Capture the cell that displays the provided text and extract its (x, y) central coordinate. 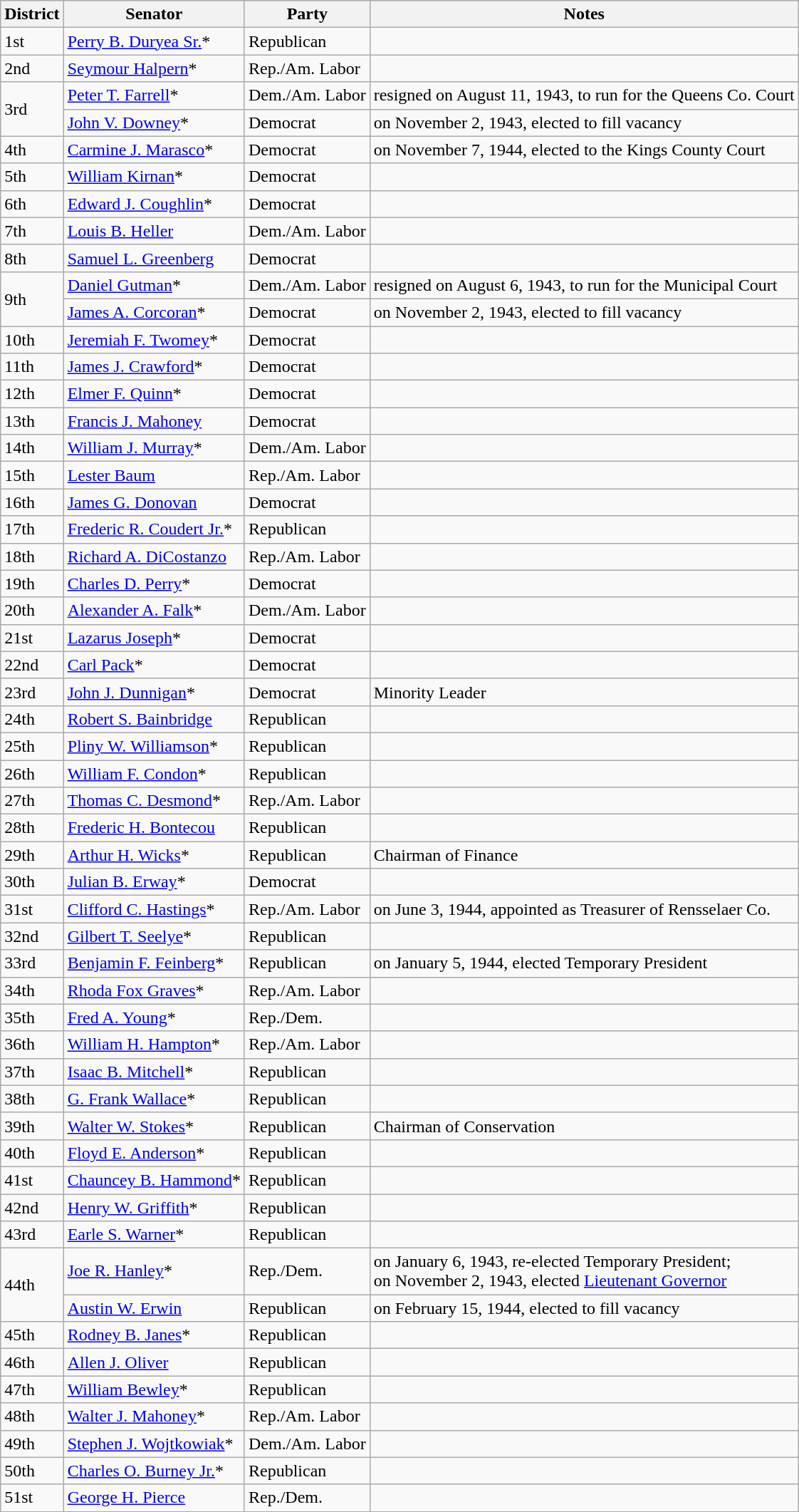
Daniel Gutman* (154, 285)
Charles O. Burney Jr.* (154, 1471)
Joe R. Hanley* (154, 1271)
James G. Donovan (154, 502)
Minority Leader (584, 692)
50th (32, 1471)
on February 15, 1944, elected to fill vacancy (584, 1308)
Earle S. Warner* (154, 1235)
13th (32, 421)
32nd (32, 936)
Chairman of Finance (584, 855)
2nd (32, 68)
Francis J. Mahoney (154, 421)
Samuel L. Greenberg (154, 258)
15th (32, 475)
39th (32, 1126)
31st (32, 909)
Lazarus Joseph* (154, 638)
Rhoda Fox Graves* (154, 990)
38th (32, 1099)
Henry W. Griffith* (154, 1208)
Fred A. Young* (154, 1018)
Frederic R. Coudert Jr.* (154, 529)
Robert S. Bainbridge (154, 719)
7th (32, 231)
Arthur H. Wicks* (154, 855)
Jeremiah F. Twomey* (154, 340)
8th (32, 258)
17th (32, 529)
26th (32, 773)
20th (32, 611)
37th (32, 1072)
William F. Condon* (154, 773)
4th (32, 150)
Charles D. Perry* (154, 584)
21st (32, 638)
Stephen J. Wojtkowiak* (154, 1444)
Walter W. Stokes* (154, 1126)
49th (32, 1444)
Isaac B. Mitchell* (154, 1072)
46th (32, 1362)
1st (32, 41)
Julian B. Erway* (154, 882)
51st (32, 1498)
resigned on August 11, 1943, to run for the Queens Co. Court (584, 95)
40th (32, 1153)
on January 6, 1943, re-elected Temporary President; on November 2, 1943, elected Lieutenant Governor (584, 1271)
William Bewley* (154, 1389)
19th (32, 584)
Perry B. Duryea Sr.* (154, 41)
25th (32, 746)
Thomas C. Desmond* (154, 801)
33rd (32, 963)
Carl Pack* (154, 665)
Alexander A. Falk* (154, 611)
30th (32, 882)
44th (32, 1285)
Notes (584, 14)
John V. Downey* (154, 123)
27th (32, 801)
George H. Pierce (154, 1498)
5th (32, 177)
on January 5, 1944, elected Temporary President (584, 963)
36th (32, 1045)
Seymour Halpern* (154, 68)
24th (32, 719)
6th (32, 204)
35th (32, 1018)
23rd (32, 692)
Richard A. DiCostanzo (154, 556)
9th (32, 299)
11th (32, 367)
Chauncey B. Hammond* (154, 1180)
Peter T. Farrell* (154, 95)
29th (32, 855)
resigned on August 6, 1943, to run for the Municipal Court (584, 285)
Chairman of Conservation (584, 1126)
42nd (32, 1208)
3rd (32, 109)
10th (32, 340)
Clifford C. Hastings* (154, 909)
Benjamin F. Feinberg* (154, 963)
41st (32, 1180)
22nd (32, 665)
43rd (32, 1235)
Senator (154, 14)
34th (32, 990)
Walter J. Mahoney* (154, 1417)
Carmine J. Marasco* (154, 150)
James A. Corcoran* (154, 312)
Louis B. Heller (154, 231)
G. Frank Wallace* (154, 1099)
John J. Dunnigan* (154, 692)
Gilbert T. Seelye* (154, 936)
28th (32, 828)
Pliny W. Williamson* (154, 746)
16th (32, 502)
Rodney B. Janes* (154, 1335)
Austin W. Erwin (154, 1308)
Allen J. Oliver (154, 1362)
James J. Crawford* (154, 367)
14th (32, 448)
Party (307, 14)
18th (32, 556)
12th (32, 394)
Floyd E. Anderson* (154, 1153)
William J. Murray* (154, 448)
District (32, 14)
47th (32, 1389)
William H. Hampton* (154, 1045)
on November 7, 1944, elected to the Kings County Court (584, 150)
Lester Baum (154, 475)
Frederic H. Bontecou (154, 828)
48th (32, 1417)
Elmer F. Quinn* (154, 394)
William Kirnan* (154, 177)
Edward J. Coughlin* (154, 204)
on June 3, 1944, appointed as Treasurer of Rensselaer Co. (584, 909)
45th (32, 1335)
